Extract the (X, Y) coordinate from the center of the cell holding the provided text.  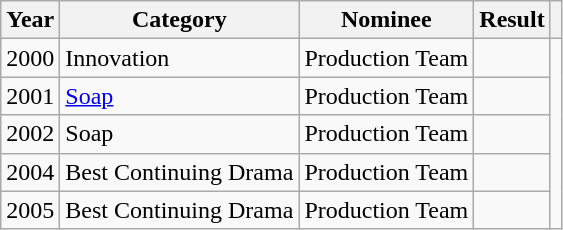
2004 (30, 172)
2005 (30, 210)
2000 (30, 58)
Result (512, 20)
Category (180, 20)
Nominee (386, 20)
2001 (30, 96)
2002 (30, 134)
Year (30, 20)
Innovation (180, 58)
